Provide the (X, Y) coordinate of the cell's center where the given text is located.  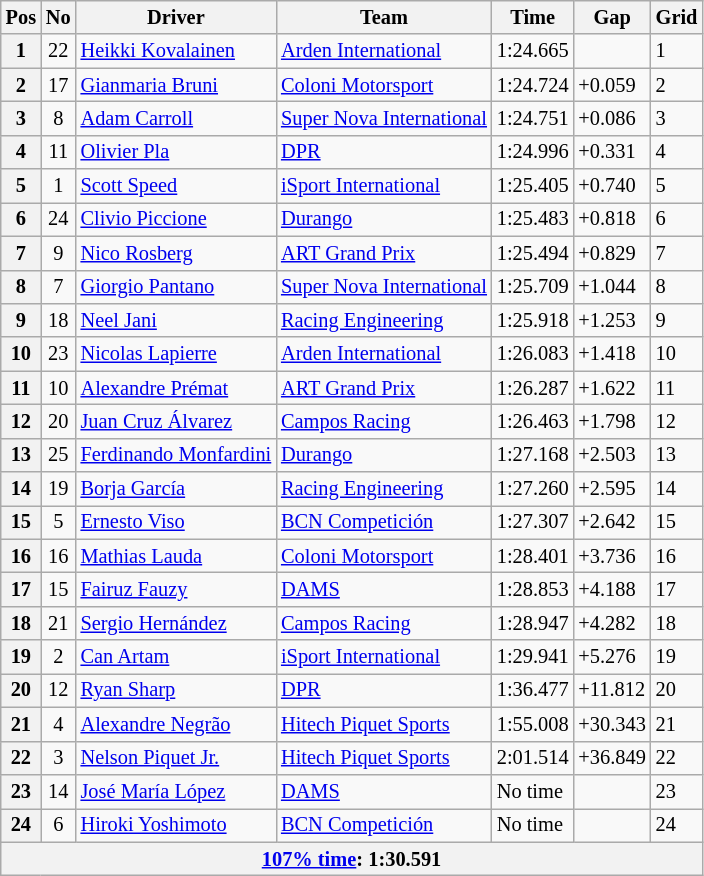
Ferdinando Monfardini (176, 455)
Gap (612, 17)
Neel Jani (176, 320)
Alexandre Negrão (176, 724)
+4.188 (612, 589)
+2.503 (612, 455)
+5.276 (612, 657)
+1.798 (612, 421)
1:26.463 (533, 421)
Pos (21, 17)
1:27.260 (533, 489)
José María López (176, 791)
+36.849 (612, 758)
1:36.477 (533, 690)
1:24.665 (533, 51)
Mathias Lauda (176, 556)
1:27.168 (533, 455)
Can Artam (176, 657)
25 (58, 455)
+2.642 (612, 522)
Heikki Kovalainen (176, 51)
+1.622 (612, 388)
1:25.494 (533, 253)
1:24.751 (533, 118)
+30.343 (612, 724)
1:29.941 (533, 657)
1:25.483 (533, 219)
Alexandre Prémat (176, 388)
1:55.008 (533, 724)
Clivio Piccione (176, 219)
2:01.514 (533, 758)
Giorgio Pantano (176, 287)
Driver (176, 17)
Hiroki Yoshimoto (176, 825)
Team (384, 17)
Fairuz Fauzy (176, 589)
+11.812 (612, 690)
1:28.947 (533, 623)
No (58, 17)
+0.331 (612, 152)
+0.059 (612, 85)
+1.418 (612, 354)
+1.044 (612, 287)
Nelson Piquet Jr. (176, 758)
+4.282 (612, 623)
+0.818 (612, 219)
+3.736 (612, 556)
Nico Rosberg (176, 253)
1:25.709 (533, 287)
+1.253 (612, 320)
1:27.307 (533, 522)
Sergio Hernández (176, 623)
+0.086 (612, 118)
+0.829 (612, 253)
1:28.401 (533, 556)
Adam Carroll (176, 118)
1:26.287 (533, 388)
107% time: 1:30.591 (352, 859)
+2.595 (612, 489)
1:24.724 (533, 85)
Borja García (176, 489)
Scott Speed (176, 186)
Grid (677, 17)
1:28.853 (533, 589)
1:25.918 (533, 320)
1:26.083 (533, 354)
Olivier Pla (176, 152)
Time (533, 17)
1:25.405 (533, 186)
Juan Cruz Álvarez (176, 421)
Ernesto Viso (176, 522)
1:24.996 (533, 152)
Gianmaria Bruni (176, 85)
Nicolas Lapierre (176, 354)
+0.740 (612, 186)
Ryan Sharp (176, 690)
